Identify which cell holds the provided text, then report its (X, Y) central coordinate. 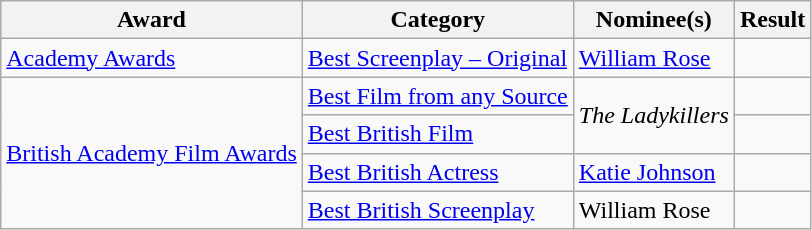
Best Film from any Source (438, 96)
Category (438, 20)
Academy Awards (152, 58)
Best British Film (438, 134)
British Academy Film Awards (152, 153)
Best British Actress (438, 172)
Nominee(s) (654, 20)
Best Screenplay – Original (438, 58)
Award (152, 20)
The Ladykillers (654, 115)
Best British Screenplay (438, 210)
Result (772, 20)
Katie Johnson (654, 172)
